Detect which cell encompasses the target text, then output its [X, Y] center coordinate. 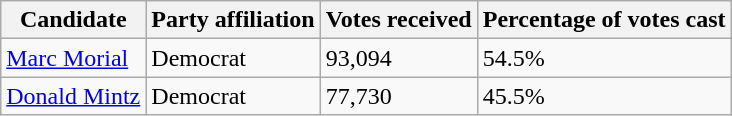
Percentage of votes cast [604, 20]
93,094 [398, 58]
45.5% [604, 96]
Candidate [74, 20]
Votes received [398, 20]
Marc Morial [74, 58]
77,730 [398, 96]
Party affiliation [233, 20]
Donald Mintz [74, 96]
54.5% [604, 58]
